Identify which cell holds the provided text, then report its (X, Y) central coordinate. 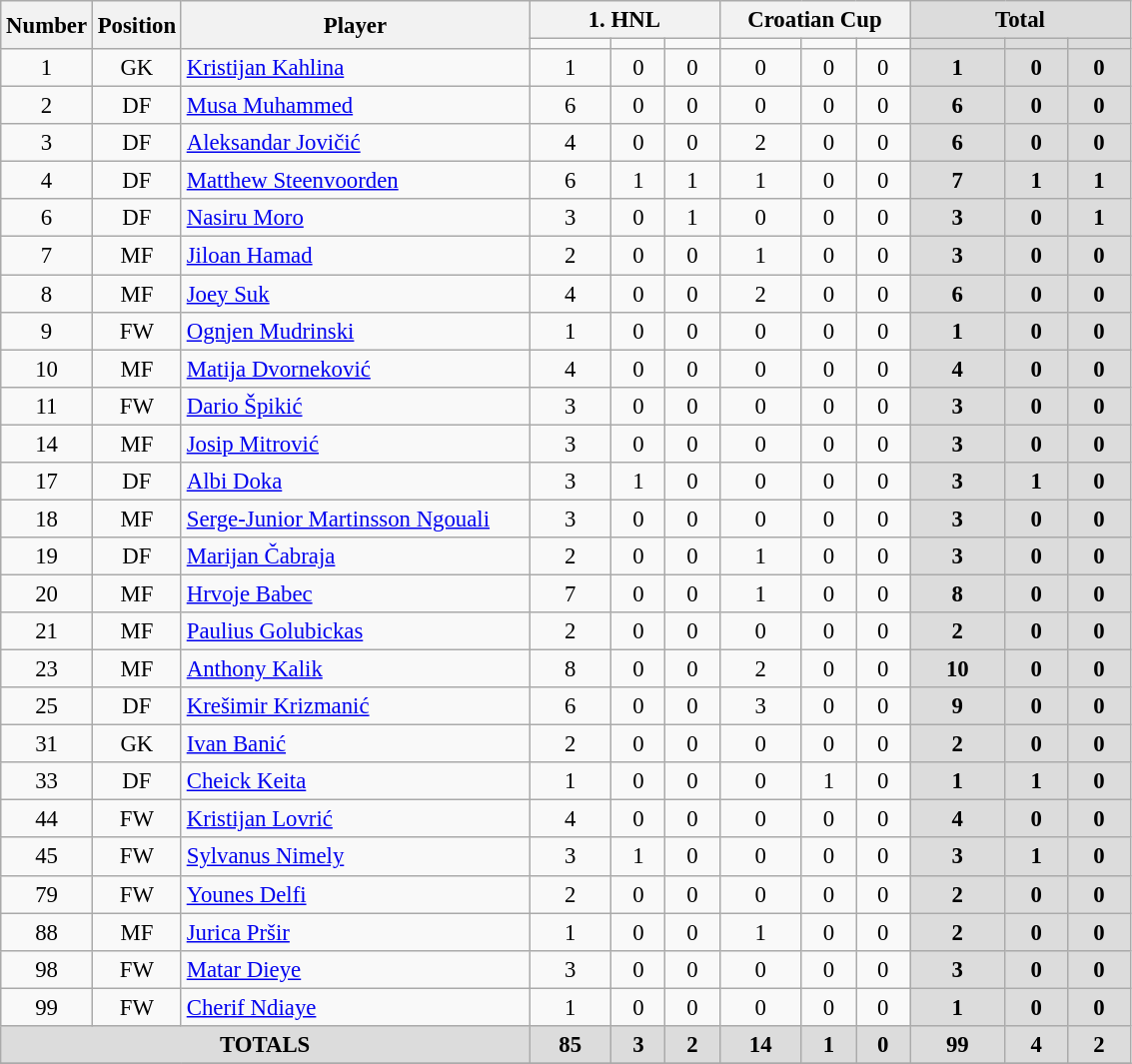
TOTALS (266, 1045)
Matija Dvorneković (355, 369)
Position (136, 25)
Cheick Keita (355, 781)
Younes Delfi (355, 894)
Josip Mitrović (355, 444)
23 (47, 669)
Paulius Golubickas (355, 631)
Croatian Cup (815, 20)
Jiloan Hamad (355, 256)
Matar Dieye (355, 969)
45 (47, 857)
31 (47, 744)
33 (47, 781)
44 (47, 819)
Total (1021, 20)
85 (570, 1045)
Ognjen Mudrinski (355, 331)
Anthony Kalik (355, 669)
Albi Doka (355, 482)
79 (47, 894)
Sylvanus Nimely (355, 857)
Marijan Čabraja (355, 556)
21 (47, 631)
Joey Suk (355, 294)
17 (47, 482)
Krešimir Krizmanić (355, 706)
11 (47, 406)
Hrvoje Babec (355, 593)
Serge-Junior Martinsson Ngouali (355, 519)
Jurica Pršir (355, 932)
Aleksandar Jovičić (355, 143)
98 (47, 969)
18 (47, 519)
Number (47, 25)
Nasiru Moro (355, 219)
Dario Špikić (355, 406)
Cherif Ndiaye (355, 1007)
19 (47, 556)
20 (47, 593)
Kristijan Kahlina (355, 68)
1. HNL (625, 20)
Matthew Steenvoorden (355, 181)
25 (47, 706)
Ivan Banić (355, 744)
88 (47, 932)
Kristijan Lovrić (355, 819)
Musa Muhammed (355, 106)
Player (355, 25)
